Provide the (x, y) coordinate of the cell's center where the given text is located.  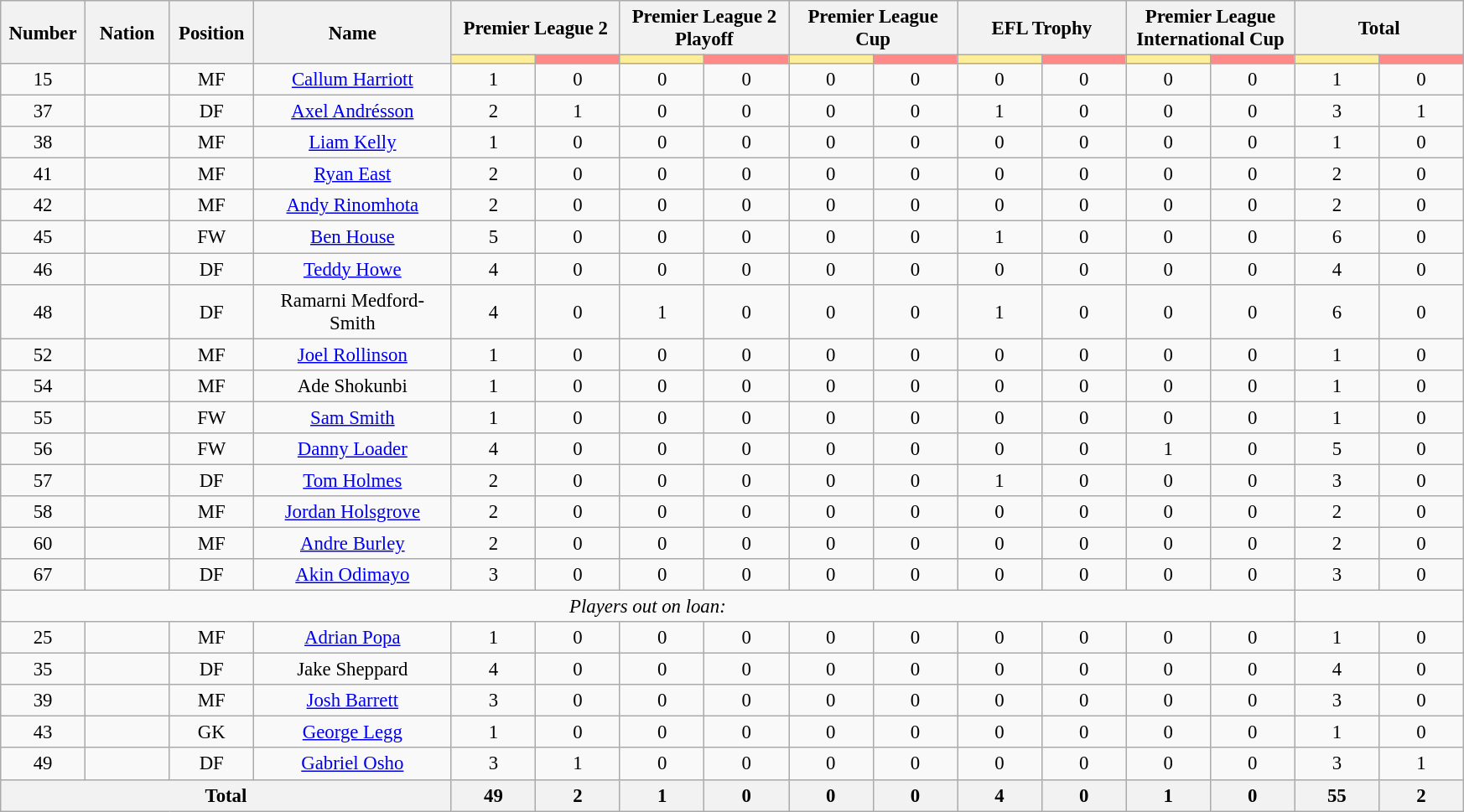
15 (44, 80)
Andre Burley (353, 543)
Premier League 2 (535, 28)
57 (44, 480)
38 (44, 142)
41 (44, 174)
45 (44, 237)
Jordan Holsgrove (353, 512)
Teddy Howe (353, 269)
39 (44, 701)
Nation (127, 32)
Liam Kelly (353, 142)
Josh Barrett (353, 701)
Callum Harriott (353, 80)
25 (44, 638)
Ben House (353, 237)
Premier League 2 Playoff (704, 28)
67 (44, 575)
GK (211, 732)
43 (44, 732)
Gabriel Osho (353, 764)
Premier League International Cup (1211, 28)
Name (353, 32)
Joel Rollinson (353, 354)
60 (44, 543)
Tom Holmes (353, 480)
EFL Trophy (1041, 28)
56 (44, 449)
Sam Smith (353, 417)
58 (44, 512)
54 (44, 385)
Ryan East (353, 174)
42 (44, 205)
Premier League Cup (872, 28)
48 (44, 312)
Ade Shokunbi (353, 385)
Akin Odimayo (353, 575)
Danny Loader (353, 449)
46 (44, 269)
Axel Andrésson (353, 111)
37 (44, 111)
Ramarni Medford-Smith (353, 312)
Position (211, 32)
Adrian Popa (353, 638)
George Legg (353, 732)
Number (44, 32)
52 (44, 354)
Jake Sheppard (353, 670)
35 (44, 670)
Andy Rinomhota (353, 205)
Players out on loan: (647, 607)
